Return [X, Y] of the center of cell containing provided text 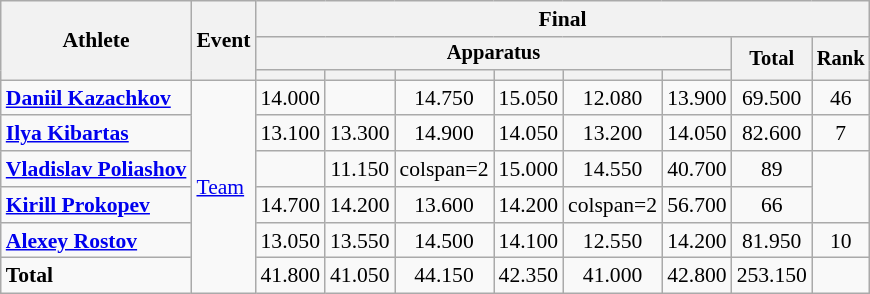
81.950 [772, 241]
42.350 [528, 276]
46 [841, 98]
14.500 [444, 241]
13.050 [290, 241]
42.800 [696, 276]
13.550 [360, 241]
13.600 [444, 205]
56.700 [696, 205]
Athlete [96, 40]
13.900 [696, 98]
89 [772, 169]
12.080 [612, 98]
13.100 [290, 134]
Vladislav Poliashov [96, 169]
7 [841, 134]
14.000 [290, 98]
Kirill Prokopev [96, 205]
253.150 [772, 276]
66 [772, 205]
Alexey Rostov [96, 241]
14.700 [290, 205]
13.200 [612, 134]
Ilya Kibartas [96, 134]
41.800 [290, 276]
Rank [841, 58]
14.100 [528, 241]
Team [223, 187]
15.000 [528, 169]
40.700 [696, 169]
10 [841, 241]
Apparatus [494, 54]
14.750 [444, 98]
69.500 [772, 98]
13.300 [360, 134]
41.000 [612, 276]
11.150 [360, 169]
12.550 [612, 241]
Daniil Kazachkov [96, 98]
44.150 [444, 276]
14.550 [612, 169]
41.050 [360, 276]
14.900 [444, 134]
82.600 [772, 134]
Final [563, 19]
Event [223, 40]
15.050 [528, 98]
